Detect which cell encompasses the target text, then output its (X, Y) center coordinate. 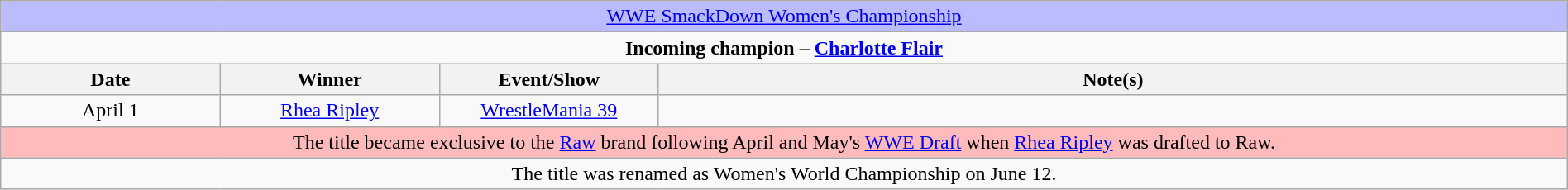
WWE SmackDown Women's Championship (784, 17)
Winner (329, 79)
The title became exclusive to the Raw brand following April and May's WWE Draft when Rhea Ripley was drafted to Raw. (784, 142)
Rhea Ripley (329, 111)
Event/Show (549, 79)
Note(s) (1113, 79)
The title was renamed as Women's World Championship on June 12. (784, 173)
April 1 (111, 111)
WrestleMania 39 (549, 111)
Incoming champion – Charlotte Flair (784, 48)
Date (111, 79)
